Capture the cell that displays the provided text and extract its (x, y) central coordinate. 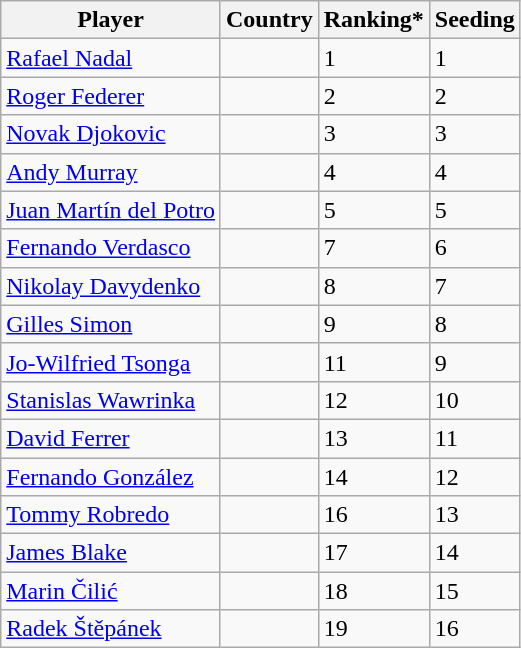
Roger Federer (111, 96)
Fernando Verdasco (111, 248)
Nikolay Davydenko (111, 286)
James Blake (111, 553)
19 (374, 629)
Seeding (474, 20)
10 (474, 400)
Radek Štěpánek (111, 629)
Tommy Robredo (111, 515)
18 (374, 591)
Fernando González (111, 477)
Juan Martín del Potro (111, 210)
Country (269, 20)
Stanislas Wawrinka (111, 400)
15 (474, 591)
6 (474, 248)
Marin Čilić (111, 591)
17 (374, 553)
Andy Murray (111, 172)
Novak Djokovic (111, 134)
Player (111, 20)
David Ferrer (111, 438)
Gilles Simon (111, 324)
Jo-Wilfried Tsonga (111, 362)
Ranking* (374, 20)
Rafael Nadal (111, 58)
